Identify which cell holds the provided text, then report its [x, y] central coordinate. 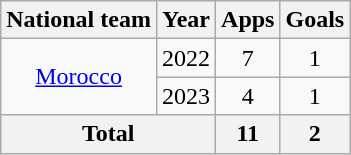
Total [108, 134]
11 [248, 134]
Year [186, 20]
7 [248, 58]
4 [248, 96]
Goals [315, 20]
Morocco [79, 77]
Apps [248, 20]
National team [79, 20]
2 [315, 134]
2023 [186, 96]
2022 [186, 58]
